Detect which cell encompasses the target text, then output its [X, Y] center coordinate. 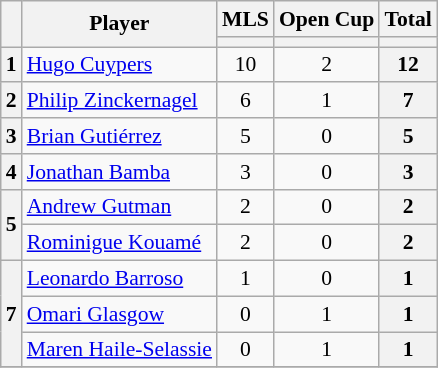
4 [12, 172]
MLS [246, 19]
Brian Gutiérrez [120, 136]
Philip Zinckernagel [120, 101]
Andrew Gutman [120, 207]
Player [120, 24]
Rominigue Kouamé [120, 243]
12 [408, 65]
Maren Haile-Selassie [120, 350]
Hugo Cuypers [120, 65]
Jonathan Bamba [120, 172]
Total [408, 19]
Omari Glasgow [120, 314]
Open Cup [327, 19]
Leonardo Barroso [120, 279]
6 [246, 101]
10 [246, 65]
